Detect which cell encompasses the target text, then output its (x, y) center coordinate. 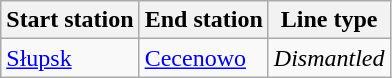
Line type (329, 20)
Start station (70, 20)
Słupsk (70, 58)
Dismantled (329, 58)
End station (204, 20)
Cecenowo (204, 58)
